Determine the (X, Y) coordinate at the center of the cell enclosing the given text.  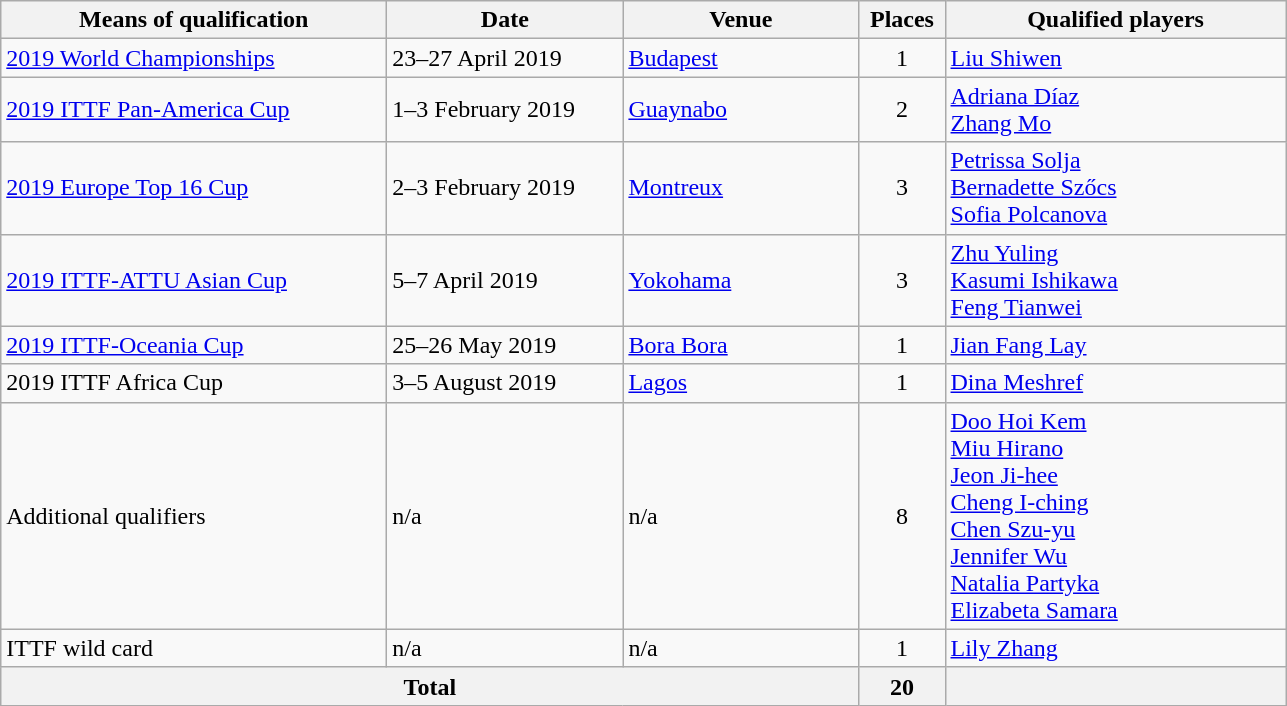
2019 ITTF Pan-America Cup (194, 110)
Montreux (741, 188)
Qualified players (1116, 20)
Places (902, 20)
Lily Zhang (1116, 648)
Adriana Díaz Zhang Mo (1116, 110)
2019 World Championships (194, 58)
Dina Meshref (1116, 383)
2019 ITTF Africa Cup (194, 383)
20 (902, 686)
Petrissa Solja Bernadette Szőcs Sofia Polcanova (1116, 188)
2 (902, 110)
Bora Bora (741, 345)
2019 ITTF-ATTU Asian Cup (194, 280)
1–3 February 2019 (505, 110)
Doo Hoi Kem Miu Hirano Jeon Ji-hee Cheng I-ching Chen Szu-yu Jennifer Wu Natalia Partyka Elizabeta Samara (1116, 516)
Zhu Yuling Kasumi Ishikawa Feng Tianwei (1116, 280)
Liu Shiwen (1116, 58)
Date (505, 20)
2019 ITTF-Oceania Cup (194, 345)
8 (902, 516)
Lagos (741, 383)
5–7 April 2019 (505, 280)
Venue (741, 20)
23–27 April 2019 (505, 58)
Means of qualification (194, 20)
Additional qualifiers (194, 516)
Jian Fang Lay (1116, 345)
2–3 February 2019 (505, 188)
Guaynabo (741, 110)
Budapest (741, 58)
25–26 May 2019 (505, 345)
Yokohama (741, 280)
2019 Europe Top 16 Cup (194, 188)
ITTF wild card (194, 648)
Total (430, 686)
3–5 August 2019 (505, 383)
